Return (X, Y) of the center of cell containing provided text 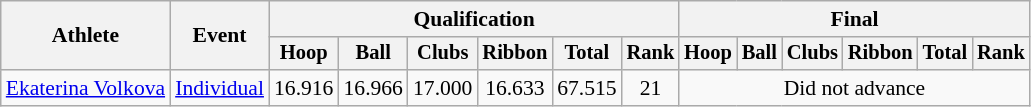
17.000 (442, 88)
Athlete (86, 36)
Ekaterina Volkova (86, 88)
67.515 (586, 88)
16.966 (372, 88)
16.916 (304, 88)
Event (220, 36)
Did not advance (854, 88)
16.633 (514, 88)
Final (854, 19)
21 (651, 88)
Individual (220, 88)
Qualification (474, 19)
